Return [x, y] of the center of cell containing provided text 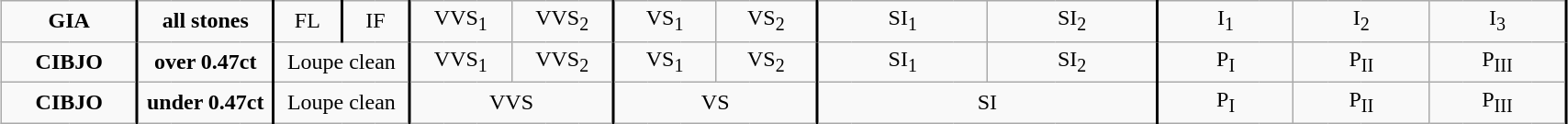
GIA [70, 21]
IF [375, 21]
all stones [206, 21]
VS [715, 102]
SI [987, 102]
VVS [511, 102]
I1 [1226, 21]
over 0.47ct [206, 62]
under 0.47ct [206, 102]
FL [308, 21]
I3 [1498, 21]
I2 [1361, 21]
